Detect which cell encompasses the target text, then output its [x, y] center coordinate. 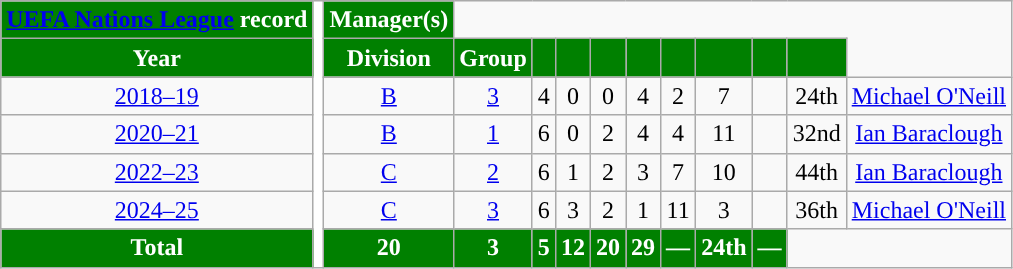
Division [389, 58]
Manager(s) [389, 20]
UEFA Nations League record [157, 20]
2022–23 [157, 172]
44th [816, 172]
Year [157, 58]
32nd [816, 134]
12 [572, 248]
Total [157, 248]
2024–25 [157, 210]
5 [544, 248]
10 [724, 172]
Group [494, 58]
29 [644, 248]
2020–21 [157, 134]
36th [816, 210]
2018–19 [157, 96]
